From the cell containing the given text, extract its center point as (X, Y) coordinate. 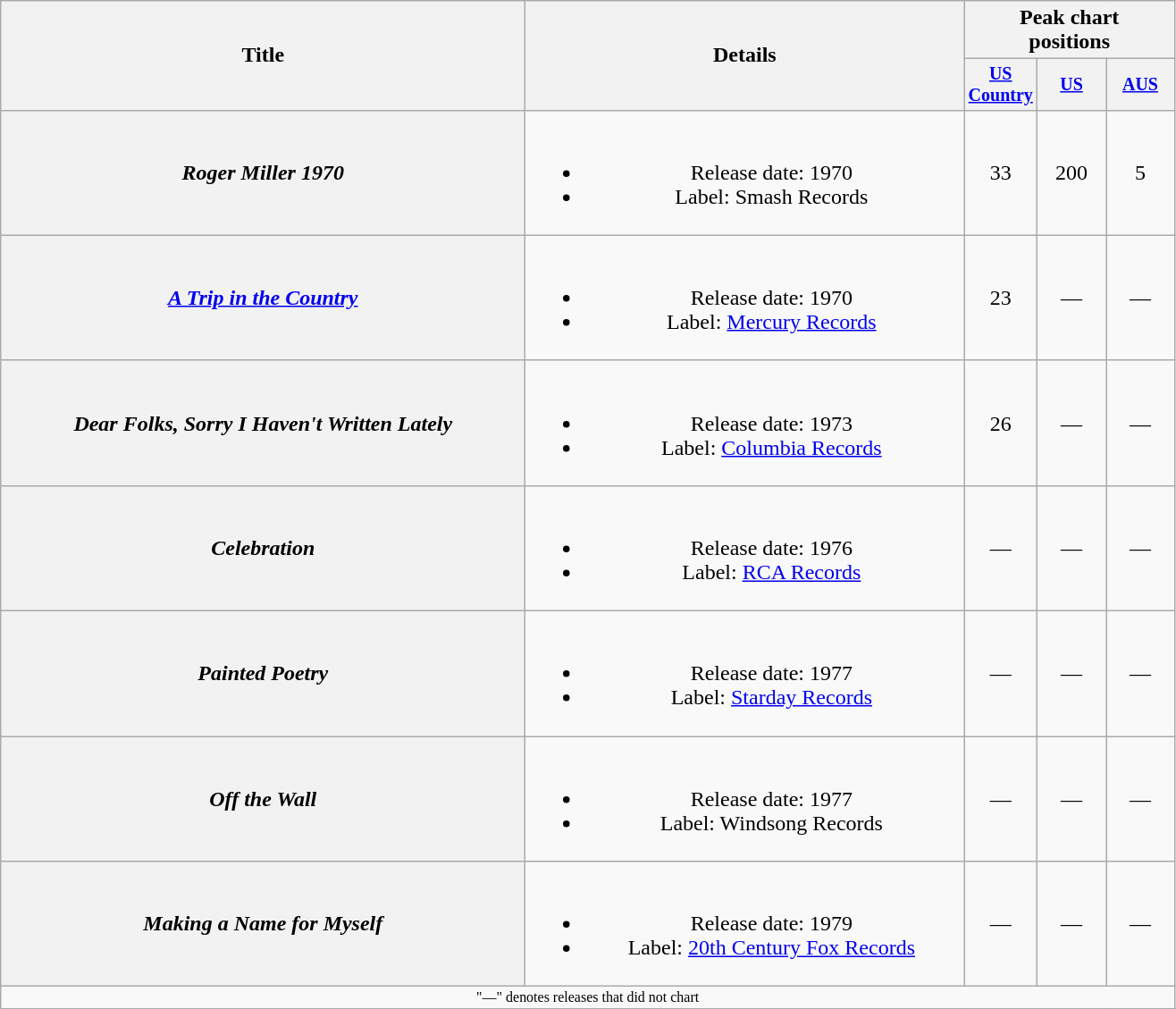
Details (745, 55)
Making a Name for Myself (263, 924)
Release date: 1973Label: Columbia Records (745, 423)
Dear Folks, Sorry I Haven't Written Lately (263, 423)
Release date: 1977Label: Starday Records (745, 674)
23 (1001, 298)
Peak chartpositions (1070, 30)
Release date: 1970Label: Smash Records (745, 172)
Celebration (263, 548)
"—" denotes releases that did not chart (588, 997)
US Country (1001, 84)
Release date: 1976Label: RCA Records (745, 548)
A Trip in the Country (263, 298)
Painted Poetry (263, 674)
Release date: 1977Label: Windsong Records (745, 799)
33 (1001, 172)
US (1072, 84)
Off the Wall (263, 799)
5 (1140, 172)
26 (1001, 423)
200 (1072, 172)
Release date: 1979Label: 20th Century Fox Records (745, 924)
AUS (1140, 84)
Roger Miller 1970 (263, 172)
Release date: 1970Label: Mercury Records (745, 298)
Title (263, 55)
